Scan for the cell matching the given text and deliver its [X, Y] coordinate at center. 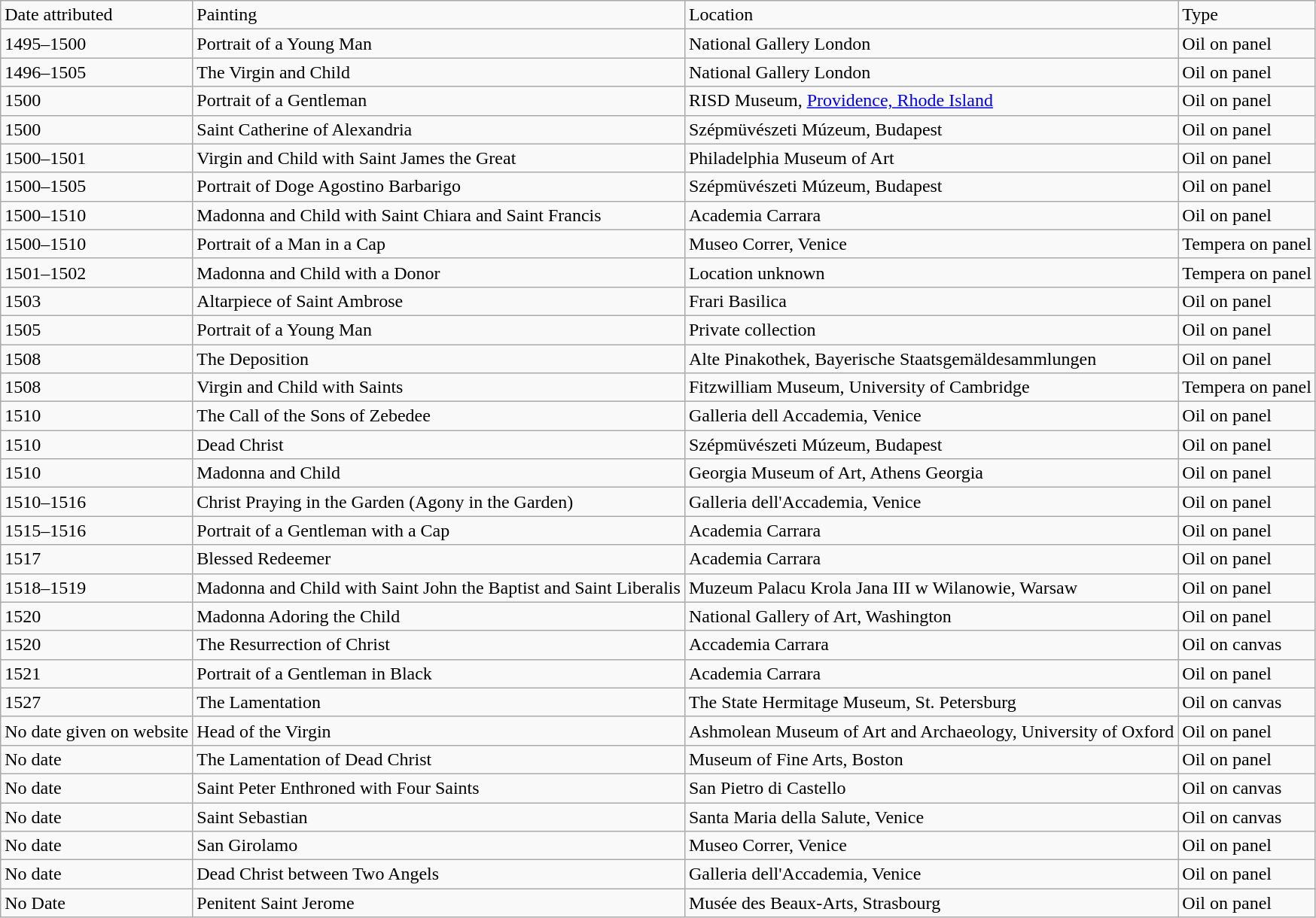
Painting [439, 15]
The Deposition [439, 359]
Georgia Museum of Art, Athens Georgia [931, 473]
The Lamentation [439, 702]
Alte Pinakothek, Bayerische Staatsgemäldesammlungen [931, 359]
San Girolamo [439, 846]
Frari Basilica [931, 301]
Christ Praying in the Garden (Agony in the Garden) [439, 502]
1496–1505 [96, 72]
Type [1247, 15]
Accademia Carrara [931, 645]
Musée des Beaux-Arts, Strasbourg [931, 903]
The Virgin and Child [439, 72]
The Lamentation of Dead Christ [439, 759]
Saint Catherine of Alexandria [439, 129]
Ashmolean Museum of Art and Archaeology, University of Oxford [931, 731]
Blessed Redeemer [439, 559]
Portrait of a Gentleman in Black [439, 673]
1510–1516 [96, 502]
Virgin and Child with Saint James the Great [439, 158]
Madonna and Child [439, 473]
Dead Christ [439, 445]
Portrait of a Gentleman with a Cap [439, 530]
No Date [96, 903]
Portrait of Doge Agostino Barbarigo [439, 187]
Museum of Fine Arts, Boston [931, 759]
Saint Sebastian [439, 816]
Madonna and Child with Saint John the Baptist and Saint Liberalis [439, 588]
Private collection [931, 330]
Saint Peter Enthroned with Four Saints [439, 788]
The State Hermitage Museum, St. Petersburg [931, 702]
Altarpiece of Saint Ambrose [439, 301]
Location unknown [931, 272]
Head of the Virgin [439, 731]
National Gallery of Art, Washington [931, 616]
Madonna and Child with a Donor [439, 272]
1500–1501 [96, 158]
Virgin and Child with Saints [439, 388]
San Pietro di Castello [931, 788]
1500–1505 [96, 187]
1505 [96, 330]
Muzeum Palacu Krola Jana III w Wilanowie, Warsaw [931, 588]
Portrait of a Man in a Cap [439, 244]
The Call of the Sons of Zebedee [439, 416]
Madonna Adoring the Child [439, 616]
1503 [96, 301]
1501–1502 [96, 272]
Dead Christ between Two Angels [439, 874]
Portrait of a Gentleman [439, 101]
Santa Maria della Salute, Venice [931, 816]
1517 [96, 559]
1518–1519 [96, 588]
Galleria dell Accademia, Venice [931, 416]
Location [931, 15]
Fitzwilliam Museum, University of Cambridge [931, 388]
1515–1516 [96, 530]
No date given on website [96, 731]
Date attributed [96, 15]
Madonna and Child with Saint Chiara and Saint Francis [439, 215]
1527 [96, 702]
1521 [96, 673]
The Resurrection of Christ [439, 645]
Philadelphia Museum of Art [931, 158]
1495–1500 [96, 44]
Penitent Saint Jerome [439, 903]
RISD Museum, Providence, Rhode Island [931, 101]
